Pinpoint the cell where the given text exists, returning its (x, y) midpoint coordinate. 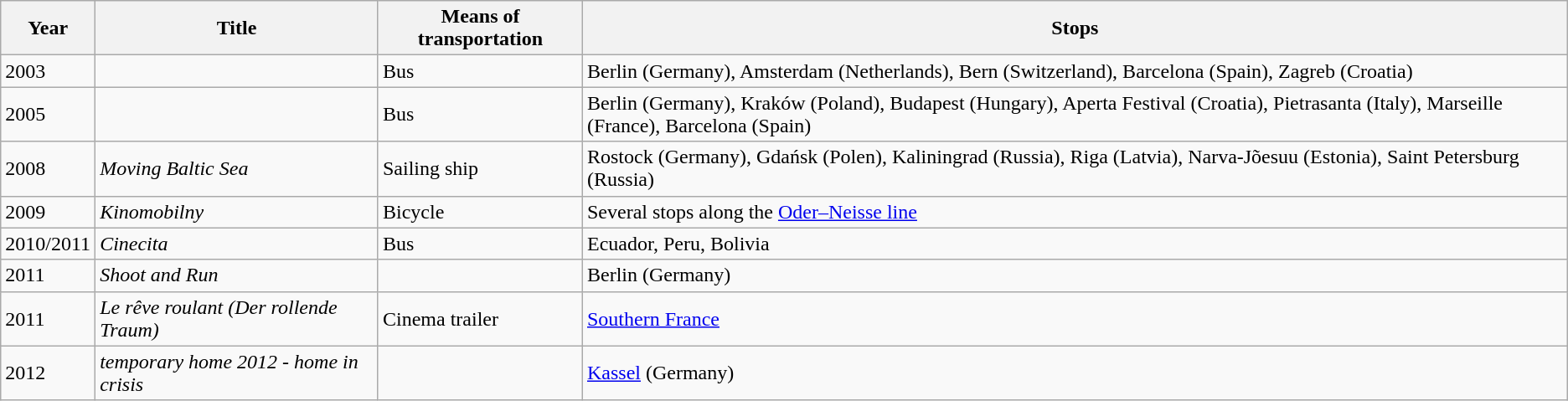
2010/2011 (49, 244)
Kassel (Germany) (1075, 373)
Moving Baltic Sea (237, 169)
temporary home 2012 - home in crisis (237, 373)
Means of transportation (480, 28)
2012 (49, 373)
Cinema trailer (480, 318)
2005 (49, 114)
Sailing ship (480, 169)
Southern France (1075, 318)
Shoot and Run (237, 275)
Berlin (Germany), Amsterdam (Netherlands), Bern (Switzerland), Barcelona (Spain), Zagreb (Croatia) (1075, 71)
Year (49, 28)
2003 (49, 71)
Cinecita (237, 244)
Rostock (Germany), Gdańsk (Polen), Kaliningrad (Russia), Riga (Latvia), Narva-Jõesuu (Estonia), Saint Petersburg (Russia) (1075, 169)
Berlin (Germany) (1075, 275)
Title (237, 28)
Stops (1075, 28)
Several stops along the Oder–Neisse line (1075, 212)
Le rêve roulant (Der rollende Traum) (237, 318)
2009 (49, 212)
Kinomobilny (237, 212)
2008 (49, 169)
Berlin (Germany), Kraków (Poland), Budapest (Hungary), Aperta Festival (Croatia), Pietrasanta (Italy), Marseille (France), Barcelona (Spain) (1075, 114)
Bicycle (480, 212)
Ecuador, Peru, Bolivia (1075, 244)
